Capture the cell that displays the provided text and extract its (X, Y) central coordinate. 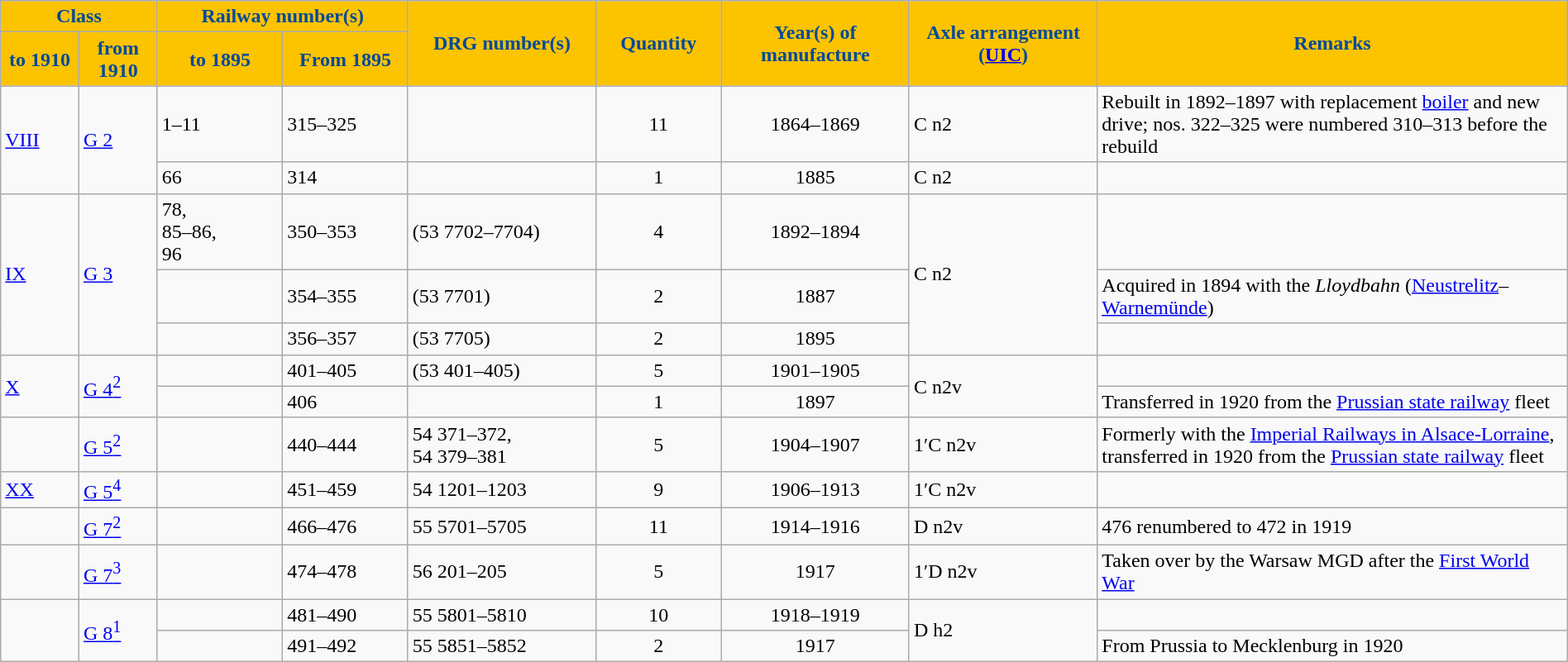
466–476 (346, 527)
314 (346, 178)
54 1201–1203 (501, 489)
1897 (815, 402)
474–478 (346, 572)
XX (40, 489)
to 1910 (40, 60)
10 (659, 615)
Quantity (659, 43)
Acquired in 1894 with the Lloydbahn (Neustrelitz–Warnemünde) (1332, 296)
440–444 (346, 445)
Taken over by the Warsaw MGD after the First World War (1332, 572)
D n2v (1002, 527)
IX (40, 274)
1904–1907 (815, 445)
1901–1905 (815, 370)
491–492 (346, 646)
451–459 (346, 489)
G 54 (117, 489)
Axle arrangement (UIC) (1002, 43)
78, 85–86, 96 (220, 231)
(53 7701) (501, 296)
VIII (40, 140)
Rebuilt in 1892–1897 with replacement boiler and new drive; nos. 322–325 were numbered 310–313 before the rebuild (1332, 124)
1–11 (220, 124)
Class (79, 17)
Transferred in 1920 from the Prussian state railway fleet (1332, 402)
From 1895 (346, 60)
1895 (815, 339)
55 5701–5705 (501, 527)
476 renumbered to 472 in 1919 (1332, 527)
315–325 (346, 124)
56 201–205 (501, 572)
from 1910 (117, 60)
356–357 (346, 339)
X (40, 386)
481–490 (346, 615)
4 (659, 231)
9 (659, 489)
350–353 (346, 231)
G 2 (117, 140)
Railway number(s) (283, 17)
(53 7702–7704) (501, 231)
C n2v (1002, 386)
401–405 (346, 370)
Formerly with the Imperial Railways in Alsace-Lorraine, transferred in 1920 from the Prussian state railway fleet (1332, 445)
55 5801–5810 (501, 615)
1906–1913 (815, 489)
From Prussia to Mecklenburg in 1920 (1332, 646)
1918–1919 (815, 615)
G 42 (117, 386)
G 52 (117, 445)
1′D n2v (1002, 572)
54 371–372, 54 379–381 (501, 445)
55 5851–5852 (501, 646)
1864–1869 (815, 124)
DRG number(s) (501, 43)
354–355 (346, 296)
(53 7705) (501, 339)
G 72 (117, 527)
G 73 (117, 572)
1914–1916 (815, 527)
Remarks (1332, 43)
1885 (815, 178)
G 81 (117, 631)
D h2 (1002, 631)
Year(s) of manufacture (815, 43)
to 1895 (220, 60)
(53 401–405) (501, 370)
G 3 (117, 274)
406 (346, 402)
1887 (815, 296)
66 (220, 178)
1892–1894 (815, 231)
